Output the (X, Y) coordinate of the center of the cell containing the given text.  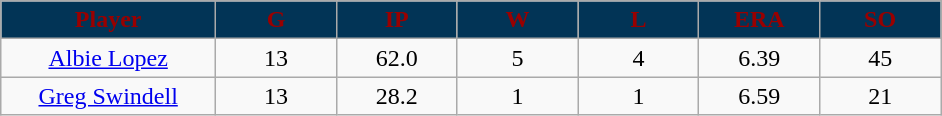
Player (108, 20)
W (518, 20)
5 (518, 58)
L (638, 20)
62.0 (396, 58)
28.2 (396, 96)
45 (880, 58)
IP (396, 20)
6.39 (760, 58)
21 (880, 96)
Albie Lopez (108, 58)
G (276, 20)
4 (638, 58)
SO (880, 20)
6.59 (760, 96)
Greg Swindell (108, 96)
ERA (760, 20)
